Return the [X, Y] coordinate for the center point of the cell that contains the specified text.  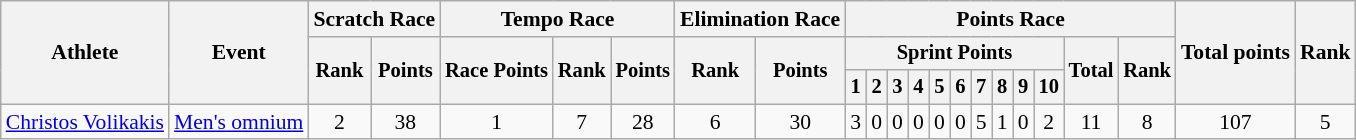
Elimination Race [760, 19]
Race Points [496, 70]
4 [918, 87]
30 [800, 122]
Christos Volikakis [85, 122]
Tempo Race [558, 19]
10 [1049, 87]
Event [238, 52]
Men's omnium [238, 122]
107 [1236, 122]
Total points [1236, 52]
Athlete [85, 52]
Scratch Race [374, 19]
Total [1092, 70]
9 [1024, 87]
Points Race [1010, 19]
38 [406, 122]
28 [643, 122]
Sprint Points [954, 54]
11 [1092, 122]
